Find where the given text appears and provide that cell's center as (x, y) coordinate. 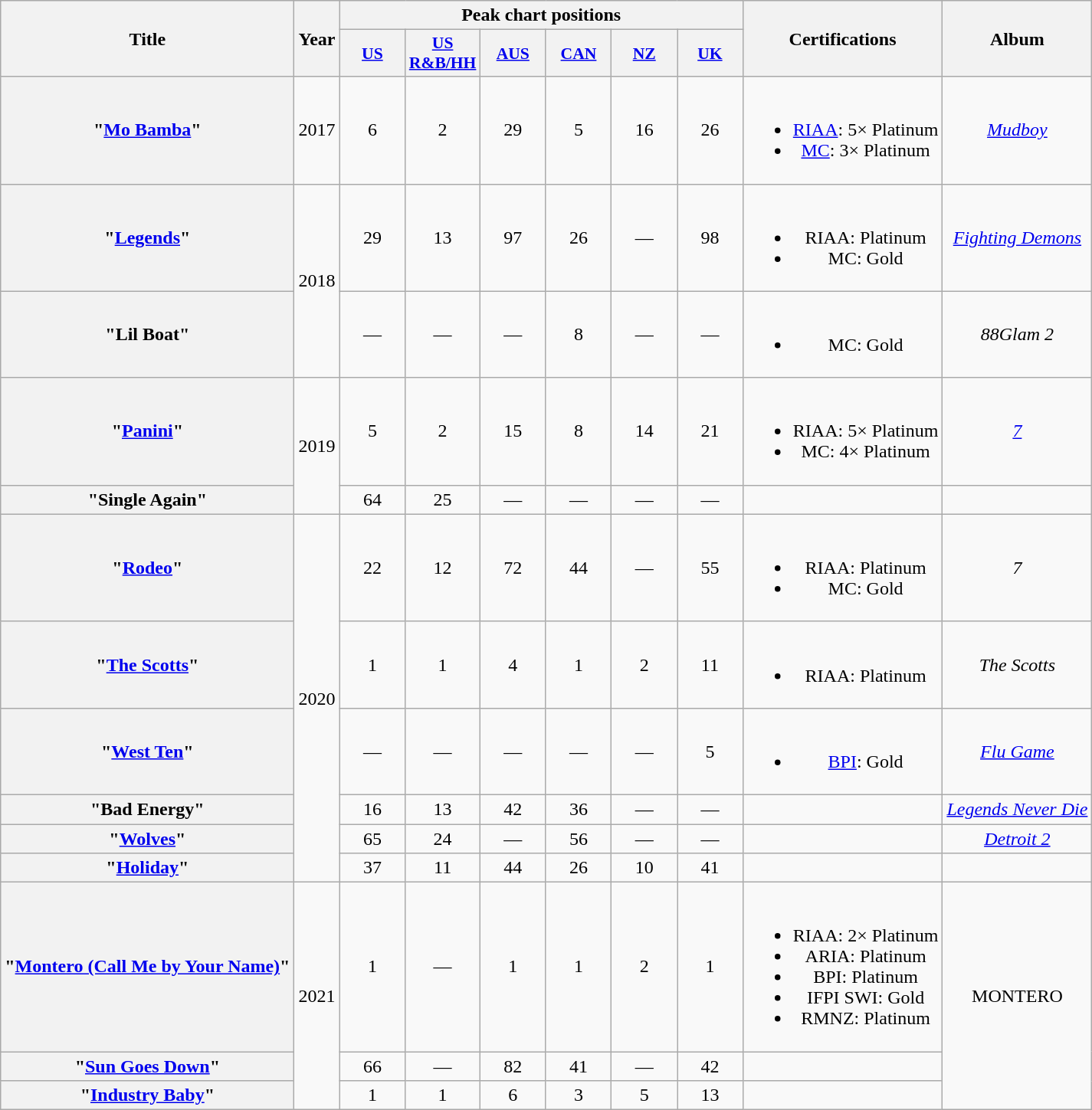
Peak chart positions (541, 15)
NZ (644, 54)
24 (443, 839)
22 (372, 568)
Title (147, 38)
98 (710, 237)
72 (513, 568)
RIAA: 5× PlatinumMC: 4× Platinum (843, 431)
2017 (317, 130)
RIAA: Platinum (843, 665)
"Holiday" (147, 868)
2019 (317, 446)
2018 (317, 280)
"Industry Baby" (147, 1095)
"Single Again" (147, 499)
Year (317, 38)
"Montero (Call Me by Your Name)" (147, 967)
21 (710, 431)
Legends Never Die (1018, 809)
82 (513, 1066)
BPI: Gold (843, 751)
USR&B/HH (443, 54)
"Mo Bamba" (147, 130)
56 (579, 839)
2021 (317, 996)
UK (710, 54)
14 (644, 431)
"Panini" (147, 431)
97 (513, 237)
MC: Gold (843, 334)
12 (443, 568)
RIAA: 2× PlatinumARIA: PlatinumBPI: PlatinumIFPI SWI: GoldRMNZ: Platinum (843, 967)
"Legends" (147, 237)
"West Ten" (147, 751)
4 (513, 665)
36 (579, 809)
55 (710, 568)
AUS (513, 54)
37 (372, 868)
CAN (579, 54)
"The Scotts" (147, 665)
"Lil Boat" (147, 334)
"Wolves" (147, 839)
"Sun Goes Down" (147, 1066)
15 (513, 431)
88Glam 2 (1018, 334)
2020 (317, 698)
MONTERO (1018, 996)
The Scotts (1018, 665)
"Rodeo" (147, 568)
Album (1018, 38)
Detroit 2 (1018, 839)
Mudboy (1018, 130)
Flu Game (1018, 751)
65 (372, 839)
Fighting Demons (1018, 237)
RIAA: 5× PlatinumMC: 3× Platinum (843, 130)
25 (443, 499)
"Bad Energy" (147, 809)
64 (372, 499)
66 (372, 1066)
3 (579, 1095)
Certifications (843, 38)
10 (644, 868)
US (372, 54)
